Locate the cell with the specified text and output its [x, y] center coordinate. 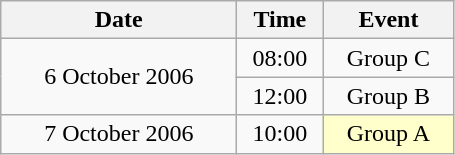
10:00 [280, 134]
Group C [388, 58]
7 October 2006 [119, 134]
Time [280, 20]
Date [119, 20]
12:00 [280, 96]
6 October 2006 [119, 77]
Group A [388, 134]
Event [388, 20]
08:00 [280, 58]
Group B [388, 96]
